Extract the (x, y) coordinate from the center of the cell holding the provided text.  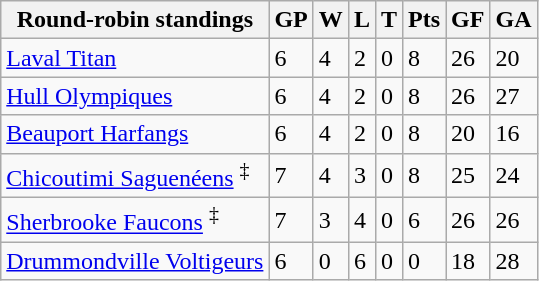
25 (468, 176)
Beauport Harfangs (135, 134)
27 (514, 96)
W (330, 20)
16 (514, 134)
24 (514, 176)
28 (514, 261)
Chicoutimi Saguenéens ‡ (135, 176)
Round-robin standings (135, 20)
Sherbrooke Faucons ‡ (135, 220)
L (362, 20)
18 (468, 261)
GA (514, 20)
Pts (424, 20)
GF (468, 20)
Hull Olympiques (135, 96)
GP (291, 20)
T (388, 20)
Drummondville Voltigeurs (135, 261)
Laval Titan (135, 58)
